Return (X, Y) of the center of cell containing provided text 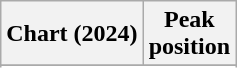
Chart (2024) (72, 34)
Peakposition (189, 34)
